Search for the cell housing the specified text and yield its (X, Y) center coordinate. 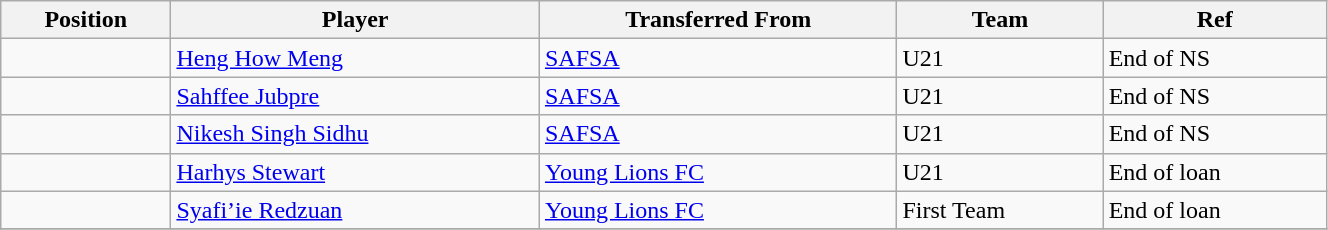
Transferred From (718, 20)
Team (1000, 20)
Heng How Meng (356, 58)
Syafi’ie Redzuan (356, 210)
Position (86, 20)
First Team (1000, 210)
Sahffee Jubpre (356, 96)
Player (356, 20)
Harhys Stewart (356, 172)
Nikesh Singh Sidhu (356, 134)
Ref (1214, 20)
